From the cell containing the given text, extract its center point as [x, y] coordinate. 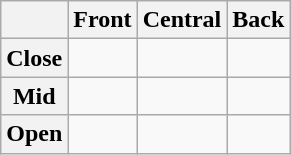
Open [34, 134]
Central [182, 20]
Front [102, 20]
Mid [34, 96]
Close [34, 58]
Back [258, 20]
